Provide the (X, Y) coordinate of the cell's center where the given text is located.  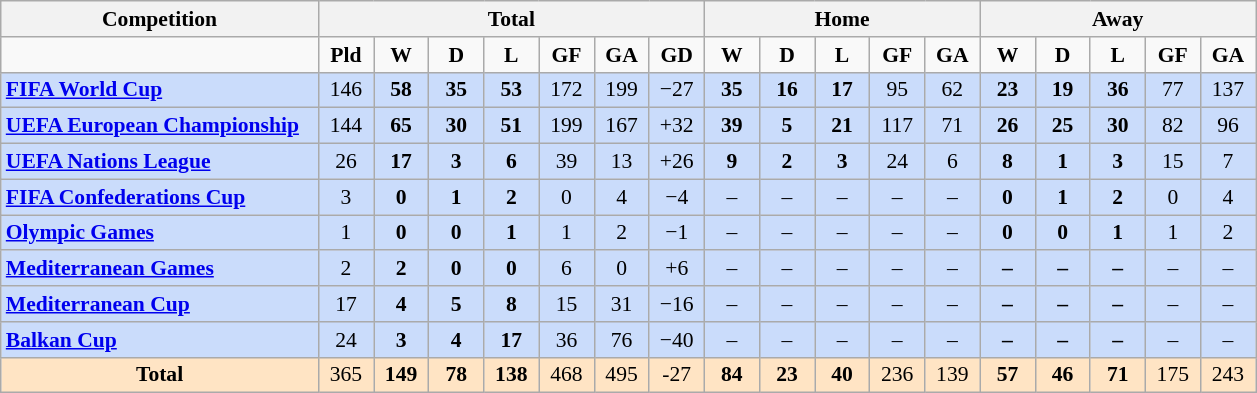
Competition (160, 19)
Home (842, 19)
-27 (676, 375)
−4 (676, 197)
495 (622, 375)
FIFA Confederations Cup (160, 197)
+6 (676, 269)
58 (402, 90)
UEFA Nations League (160, 162)
9 (732, 162)
175 (1172, 375)
Olympic Games (160, 233)
65 (402, 126)
146 (346, 90)
149 (402, 375)
468 (566, 375)
236 (898, 375)
21 (842, 126)
40 (842, 375)
243 (1228, 375)
31 (622, 304)
Away (1118, 19)
−40 (676, 340)
51 (512, 126)
57 (1008, 375)
46 (1062, 375)
+32 (676, 126)
78 (456, 375)
76 (622, 340)
95 (898, 90)
167 (622, 126)
−27 (676, 90)
82 (1172, 126)
−1 (676, 233)
144 (346, 126)
139 (952, 375)
Pld (346, 55)
Balkan Cup (160, 340)
Mediterranean Cup (160, 304)
117 (898, 126)
25 (1062, 126)
FIFA World Cup (160, 90)
16 (786, 90)
GD (676, 55)
UEFA European Championship (160, 126)
13 (622, 162)
137 (1228, 90)
62 (952, 90)
53 (512, 90)
7 (1228, 162)
84 (732, 375)
77 (1172, 90)
Mediterranean Games (160, 269)
365 (346, 375)
172 (566, 90)
96 (1228, 126)
138 (512, 375)
−16 (676, 304)
19 (1062, 90)
+26 (676, 162)
